For the text-containing cell, return its midpoint in [X, Y] coordinate format. 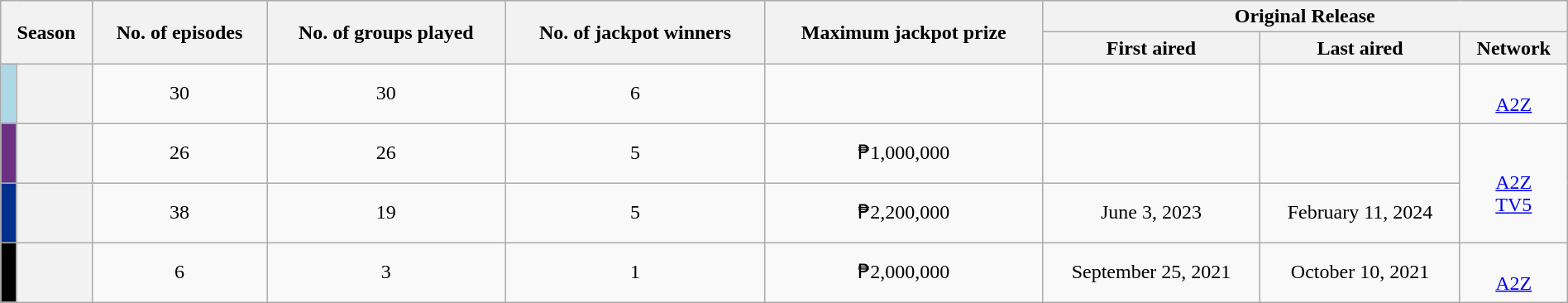
19 [386, 213]
Last aired [1360, 48]
No. of groups played [386, 32]
February 11, 2024 [1360, 213]
1 [635, 272]
September 25, 2021 [1151, 272]
3 [386, 272]
A2ZTV5 [1513, 183]
₱2,000,000 [903, 272]
Maximum jackpot prize [903, 32]
Network [1513, 48]
₱2,200,000 [903, 213]
No. of episodes [179, 32]
October 10, 2021 [1360, 272]
₱1,000,000 [903, 153]
First aired [1151, 48]
38 [179, 213]
Season [46, 32]
No. of jackpot winners [635, 32]
Original Release [1305, 17]
June 3, 2023 [1151, 213]
